Find where the given text appears and provide that cell's center as (x, y) coordinate. 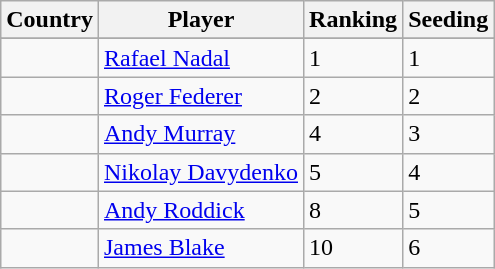
Rafael Nadal (200, 58)
Seeding (448, 20)
Player (200, 20)
8 (354, 210)
Andy Roddick (200, 210)
6 (448, 248)
Andy Murray (200, 134)
3 (448, 134)
Roger Federer (200, 96)
Nikolay Davydenko (200, 172)
10 (354, 248)
Country (50, 20)
Ranking (354, 20)
James Blake (200, 248)
